From the cell containing the given text, extract its center point as [x, y] coordinate. 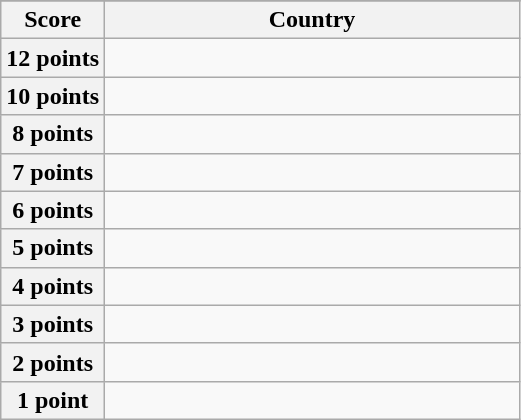
Country [312, 20]
8 points [53, 134]
3 points [53, 324]
6 points [53, 210]
Score [53, 20]
1 point [53, 400]
10 points [53, 96]
5 points [53, 248]
12 points [53, 58]
4 points [53, 286]
2 points [53, 362]
7 points [53, 172]
